Capture the cell that displays the provided text and extract its [X, Y] central coordinate. 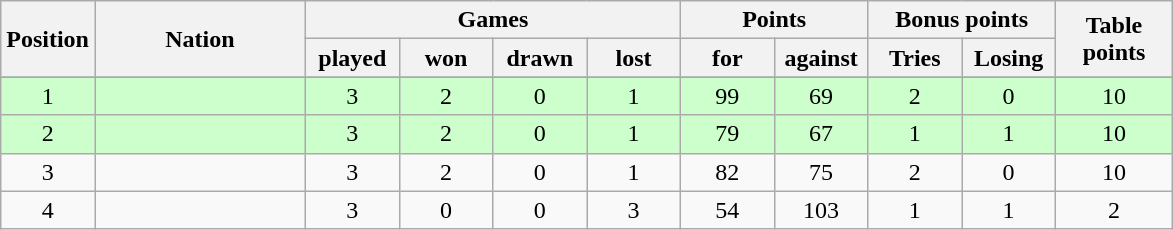
drawn [540, 58]
82 [727, 172]
Tries [915, 58]
Tablepoints [1114, 39]
Position [48, 39]
against [821, 58]
79 [727, 134]
103 [821, 210]
99 [727, 96]
67 [821, 134]
54 [727, 210]
Losing [1009, 58]
75 [821, 172]
Points [774, 20]
Bonus points [962, 20]
for [727, 58]
4 [48, 210]
Nation [200, 39]
won [446, 58]
played [352, 58]
69 [821, 96]
Games [492, 20]
lost [634, 58]
